From the cell containing the given text, extract its center point as (x, y) coordinate. 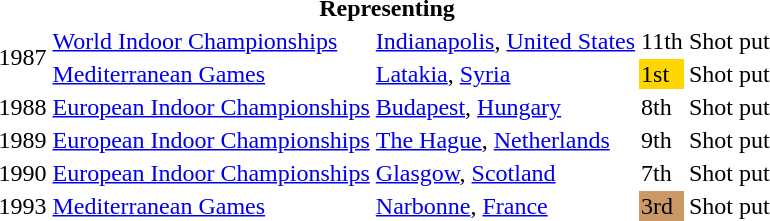
Narbonne, France (505, 206)
3rd (662, 206)
1st (662, 74)
7th (662, 173)
9th (662, 140)
The Hague, Netherlands (505, 140)
Indianapolis, United States (505, 41)
World Indoor Championships (211, 41)
Glasgow, Scotland (505, 173)
11th (662, 41)
Budapest, Hungary (505, 107)
Latakia, Syria (505, 74)
8th (662, 107)
